Capture the cell that displays the provided text and extract its (x, y) central coordinate. 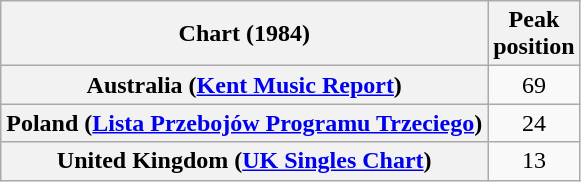
Poland (Lista Przebojów Programu Trzeciego) (244, 123)
United Kingdom (UK Singles Chart) (244, 161)
24 (534, 123)
13 (534, 161)
69 (534, 85)
Chart (1984) (244, 34)
Australia (Kent Music Report) (244, 85)
Peak position (534, 34)
